From the cell containing the given text, extract its center point as [x, y] coordinate. 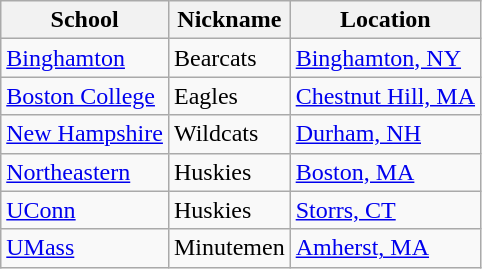
Amherst, MA [385, 248]
Bearcats [229, 58]
UMass [85, 248]
Binghamton [85, 58]
Minutemen [229, 248]
Nickname [229, 20]
Wildcats [229, 134]
Eagles [229, 96]
School [85, 20]
Durham, NH [385, 134]
Boston College [85, 96]
Binghamton, NY [385, 58]
Northeastern [85, 172]
Location [385, 20]
Chestnut Hill, MA [385, 96]
Boston, MA [385, 172]
New Hampshire [85, 134]
UConn [85, 210]
Storrs, CT [385, 210]
